Search for the cell housing the specified text and yield its (x, y) center coordinate. 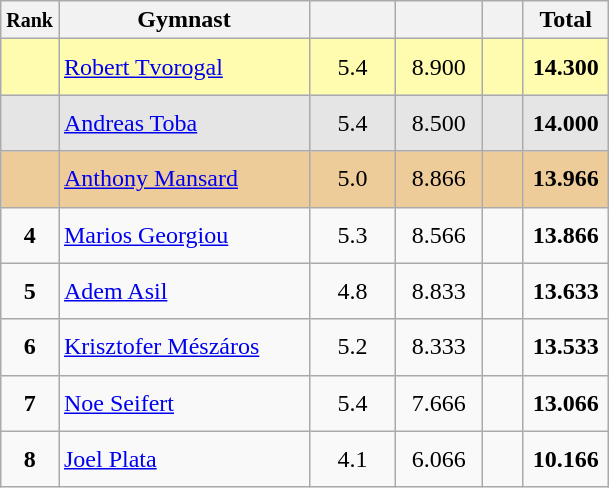
10.166 (566, 459)
8.500 (439, 123)
14.000 (566, 123)
Marios Georgiou (184, 235)
Robert Tvorogal (184, 67)
Krisztofer Mészáros (184, 347)
8.333 (439, 347)
7.666 (439, 403)
8.866 (439, 179)
5 (30, 291)
4 (30, 235)
Total (566, 20)
13.066 (566, 403)
8.900 (439, 67)
4.1 (353, 459)
Anthony Mansard (184, 179)
Joel Plata (184, 459)
7 (30, 403)
13.966 (566, 179)
13.866 (566, 235)
5.3 (353, 235)
Gymnast (184, 20)
Rank (30, 20)
Noe Seifert (184, 403)
5.0 (353, 179)
4.8 (353, 291)
6 (30, 347)
Andreas Toba (184, 123)
13.633 (566, 291)
5.2 (353, 347)
Adem Asil (184, 291)
8 (30, 459)
6.066 (439, 459)
8.566 (439, 235)
14.300 (566, 67)
8.833 (439, 291)
13.533 (566, 347)
